Scan for the cell matching the given text and deliver its [X, Y] coordinate at center. 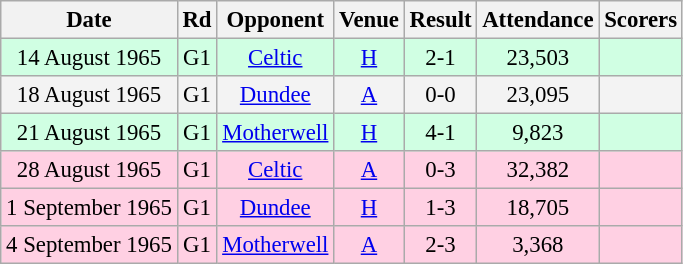
23,503 [538, 58]
Date [89, 20]
Result [440, 20]
4 September 1965 [89, 245]
4-1 [440, 133]
9,823 [538, 133]
Opponent [276, 20]
23,095 [538, 95]
32,382 [538, 170]
28 August 1965 [89, 170]
18 August 1965 [89, 95]
14 August 1965 [89, 58]
18,705 [538, 208]
0-3 [440, 170]
Venue [370, 20]
1-3 [440, 208]
0-0 [440, 95]
21 August 1965 [89, 133]
2-1 [440, 58]
1 September 1965 [89, 208]
Scorers [641, 20]
3,368 [538, 245]
2-3 [440, 245]
Attendance [538, 20]
Rd [197, 20]
